Pinpoint the cell where the given text exists, returning its [X, Y] midpoint coordinate. 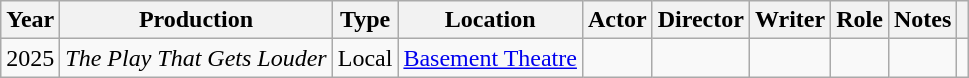
Role [860, 20]
Basement Theatre [490, 58]
Director [700, 20]
Local [365, 58]
Notes [922, 20]
Actor [617, 20]
2025 [30, 58]
Type [365, 20]
The Play That Gets Louder [196, 58]
Production [196, 20]
Year [30, 20]
Writer [790, 20]
Location [490, 20]
